Capture the cell that displays the provided text and extract its [x, y] central coordinate. 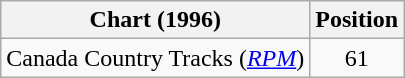
Position [357, 20]
Canada Country Tracks (RPM) [156, 58]
61 [357, 58]
Chart (1996) [156, 20]
